Find where the given text appears and provide that cell's center as (x, y) coordinate. 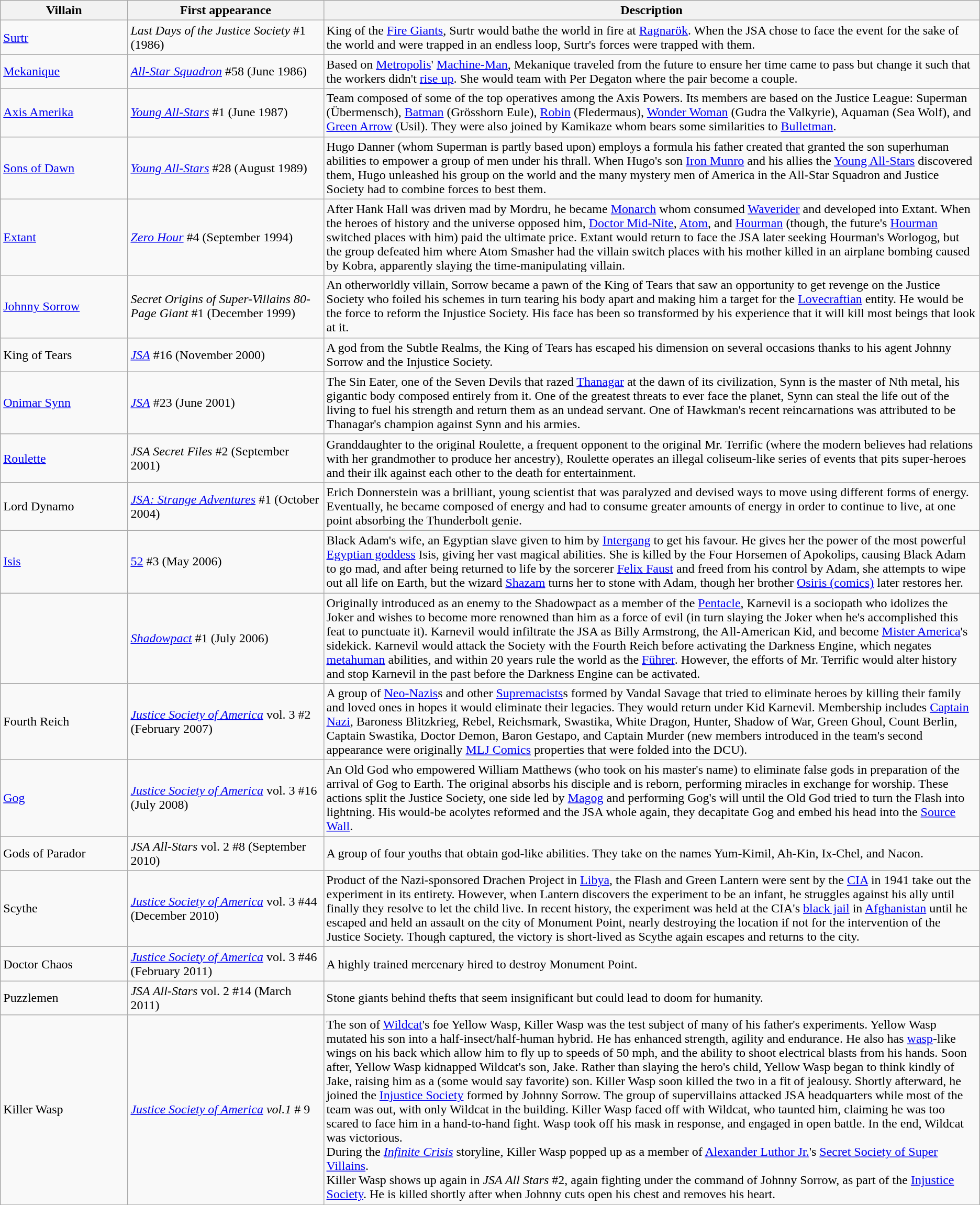
Fourth Reich (64, 722)
Young All-Stars #1 (June 1987) (226, 113)
Doctor Chaos (64, 964)
All-Star Squadron #58 (June 1986) (226, 71)
JSA Secret Files #2 (September 2001) (226, 458)
Gog (64, 798)
Surtr (64, 38)
Roulette (64, 458)
JSA #16 (November 2000) (226, 355)
Johnny Sorrow (64, 307)
Villain (64, 10)
Stone giants behind thefts that seem insignificant but could lead to doom for humanity. (651, 998)
Isis (64, 561)
Scythe (64, 909)
JSA All-Stars vol. 2 #8 (September 2010) (226, 853)
JSA All-Stars vol. 2 #14 (March 2011) (226, 998)
JSA: Strange Adventures #1 (October 2004) (226, 506)
Axis Amerika (64, 113)
Justice Society of America vol.1 # 9 (226, 1110)
Zero Hour #4 (September 1994) (226, 237)
First appearance (226, 10)
JSA #23 (June 2001) (226, 403)
52 #3 (May 2006) (226, 561)
Justice Society of America vol. 3 #46 (February 2011) (226, 964)
Lord Dynamo (64, 506)
A highly trained mercenary hired to destroy Monument Point. (651, 964)
Extant (64, 237)
Secret Origins of Super-Villains 80-Page Giant #1 (December 1999) (226, 307)
Description (651, 10)
Killer Wasp (64, 1110)
Sons of Dawn (64, 168)
Justice Society of America vol. 3 #44 (December 2010) (226, 909)
A group of four youths that obtain god-like abilities. They take on the names Yum-Kimil, Ah-Kin, Ix-Chel, and Nacon. (651, 853)
Shadowpact #1 (July 2006) (226, 638)
Puzzlemen (64, 998)
Onimar Synn (64, 403)
Justice Society of America vol. 3 #16 (July 2008) (226, 798)
King of Tears (64, 355)
Young All-Stars #28 (August 1989) (226, 168)
Gods of Parador (64, 853)
Last Days of the Justice Society #1 (1986) (226, 38)
Justice Society of America vol. 3 #2 (February 2007) (226, 722)
Mekanique (64, 71)
